Pinpoint the cell where the given text exists, returning its (X, Y) midpoint coordinate. 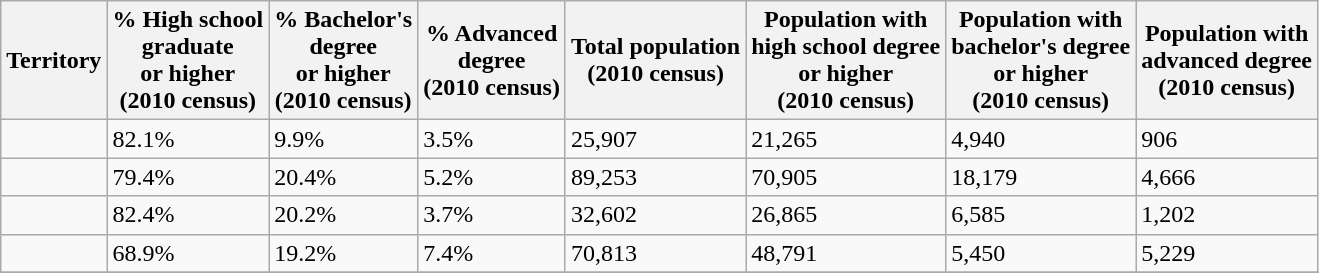
3.5% (492, 139)
Population withhigh school degreeor higher(2010 census) (846, 60)
70,813 (655, 253)
Territory (54, 60)
Population withadvanced degree(2010 census) (1227, 60)
1,202 (1227, 215)
19.2% (344, 253)
21,265 (846, 139)
5,229 (1227, 253)
32,602 (655, 215)
82.1% (188, 139)
4,940 (1041, 139)
% Advanced degree(2010 census) (492, 60)
906 (1227, 139)
26,865 (846, 215)
7.4% (492, 253)
48,791 (846, 253)
68.9% (188, 253)
20.4% (344, 177)
6,585 (1041, 215)
3.7% (492, 215)
9.9% (344, 139)
Population withbachelor's degreeor higher(2010 census) (1041, 60)
5,450 (1041, 253)
70,905 (846, 177)
79.4% (188, 177)
Total population(2010 census) (655, 60)
25,907 (655, 139)
89,253 (655, 177)
% High schoolgraduate or higher(2010 census) (188, 60)
4,666 (1227, 177)
18,179 (1041, 177)
% Bachelor's degree or higher(2010 census) (344, 60)
5.2% (492, 177)
20.2% (344, 215)
82.4% (188, 215)
